Return (x, y) of the center of cell containing provided text 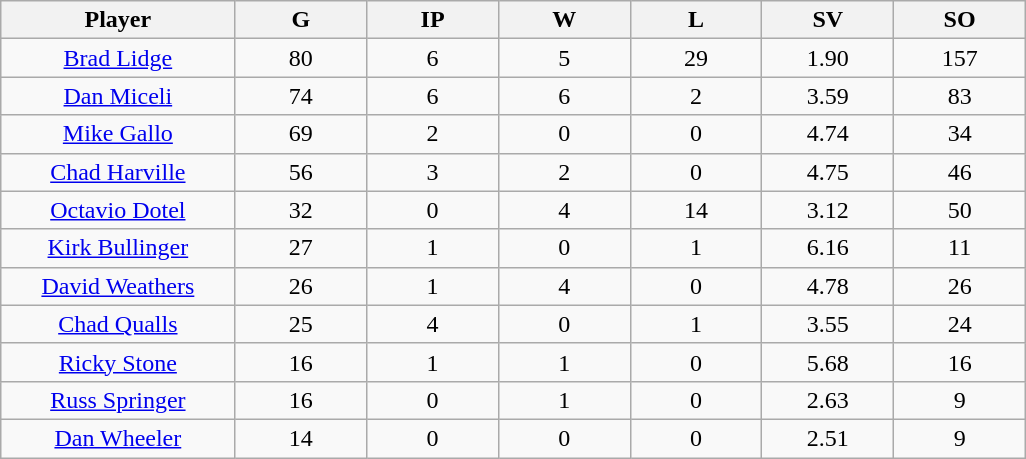
24 (960, 324)
157 (960, 58)
27 (301, 248)
Dan Wheeler (118, 438)
5 (564, 58)
4.78 (828, 286)
3.12 (828, 210)
David Weathers (118, 286)
Octavio Dotel (118, 210)
Chad Qualls (118, 324)
1.90 (828, 58)
4.74 (828, 134)
50 (960, 210)
Player (118, 20)
80 (301, 58)
69 (301, 134)
46 (960, 172)
74 (301, 96)
Russ Springer (118, 400)
Chad Harville (118, 172)
3 (433, 172)
4.75 (828, 172)
W (564, 20)
Kirk Bullinger (118, 248)
6.16 (828, 248)
SV (828, 20)
Dan Miceli (118, 96)
Ricky Stone (118, 362)
IP (433, 20)
83 (960, 96)
Mike Gallo (118, 134)
2.51 (828, 438)
L (696, 20)
25 (301, 324)
3.55 (828, 324)
29 (696, 58)
G (301, 20)
11 (960, 248)
Brad Lidge (118, 58)
3.59 (828, 96)
32 (301, 210)
2.63 (828, 400)
56 (301, 172)
34 (960, 134)
5.68 (828, 362)
SO (960, 20)
